For the text-containing cell, return its midpoint in (x, y) coordinate format. 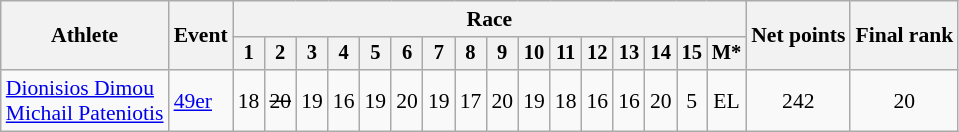
242 (798, 100)
Race (490, 19)
14 (661, 54)
17 (471, 100)
Final rank (904, 36)
3 (312, 54)
9 (502, 54)
49er (201, 100)
11 (566, 54)
4 (344, 54)
12 (597, 54)
7 (439, 54)
M* (726, 54)
2 (280, 54)
10 (534, 54)
6 (407, 54)
1 (249, 54)
Dionisios Dimou Michail Pateniotis (85, 100)
Net points (798, 36)
Event (201, 36)
15 (692, 54)
8 (471, 54)
13 (629, 54)
EL (726, 100)
Athlete (85, 36)
